For the text-containing cell, return its midpoint in (X, Y) coordinate format. 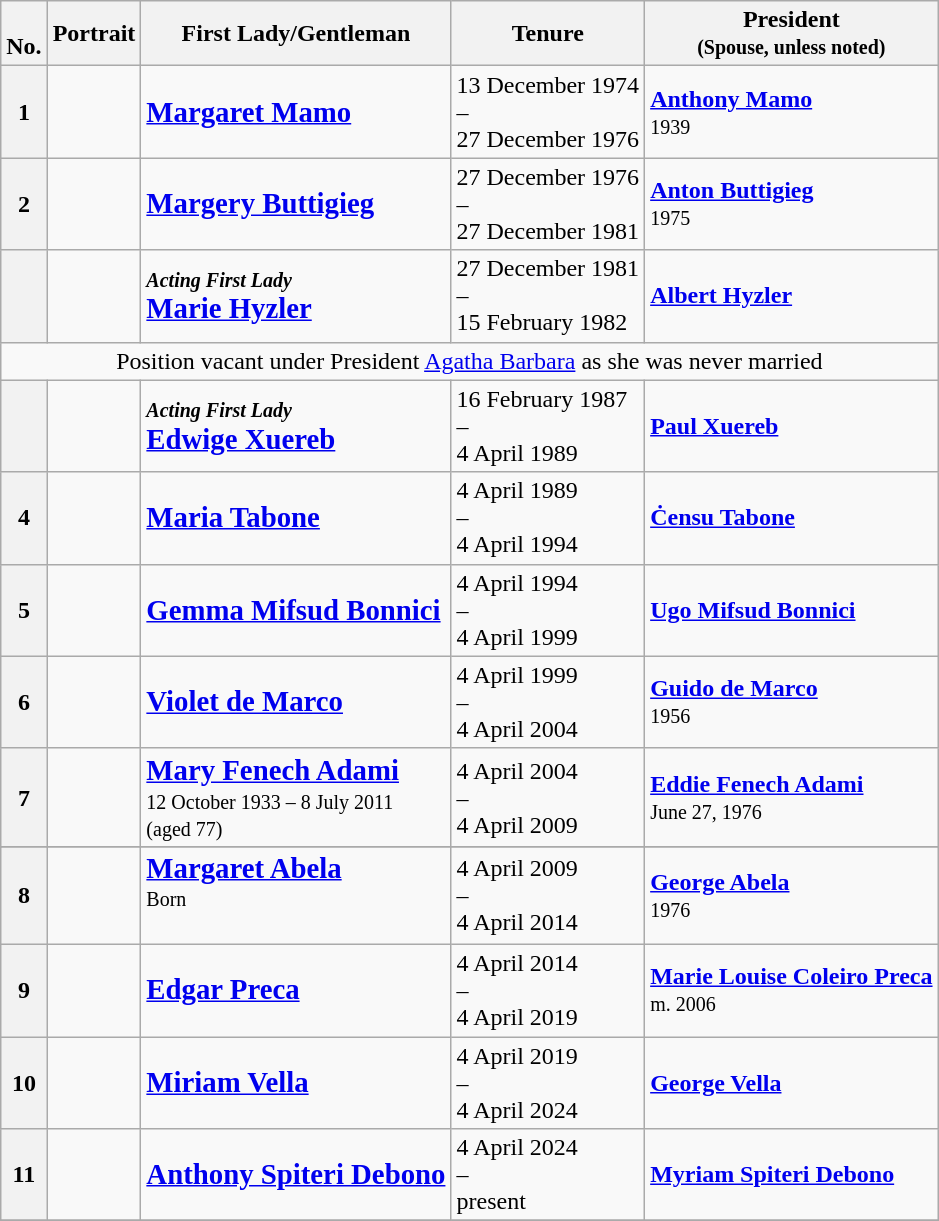
Eddie Fenech Adami June 27, 1976 (792, 797)
Portrait (94, 34)
4 April 1999–4 April 2004 (548, 702)
Acting First LadyEdwige Xuereb (296, 426)
First Lady/Gentleman (296, 34)
Violet de Marco (296, 702)
4 April 2014–4 April 2019 (548, 990)
7 (24, 797)
1 (24, 112)
Anthony Mamo 1939 (792, 112)
No. (24, 34)
George Vella (792, 1082)
4 (24, 518)
27 December 1976–27 December 1981 (548, 204)
27 December 1981–15 February 1982 (548, 296)
Anthony Spiteri Debono (296, 1175)
Ċensu Tabone (792, 518)
4 April 1994–4 April 1999 (548, 610)
Marie Louise Coleiro Precam. 2006 (792, 990)
Edgar Preca (296, 990)
2 (24, 204)
5 (24, 610)
8 (24, 895)
10 (24, 1082)
Albert Hyzler (792, 296)
Tenure (548, 34)
4 April 2019–4 April 2024 (548, 1082)
Mary Fenech Adami12 October 1933 – 8 July 2011(aged 77) (296, 797)
Acting First LadyMarie Hyzler (296, 296)
Anton Buttigieg 1975 (792, 204)
11 (24, 1175)
16 February 1987–4 April 1989 (548, 426)
Paul Xuereb (792, 426)
Position vacant under President Agatha Barbara as she was never married (470, 361)
Miriam Vella (296, 1082)
4 April 2009–4 April 2014 (548, 895)
4 April 2024–present (548, 1175)
4 April 1989–4 April 1994 (548, 518)
13 December 1974–27 December 1976 (548, 112)
Margaret AbelaBorn (296, 895)
9 (24, 990)
Guido de Marco 1956 (792, 702)
Gemma Mifsud Bonnici (296, 610)
Maria Tabone (296, 518)
Margaret Mamo (296, 112)
Ugo Mifsud Bonnici (792, 610)
Myriam Spiteri Debono (792, 1175)
6 (24, 702)
President(Spouse, unless noted) (792, 34)
Margery Buttigieg (296, 204)
4 April 2004–4 April 2009 (548, 797)
George Abela 1976 (792, 895)
